Detect which cell encompasses the target text, then output its (X, Y) center coordinate. 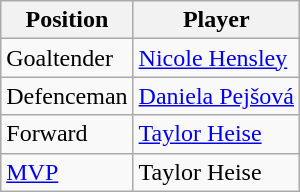
MVP (67, 172)
Forward (67, 134)
Goaltender (67, 58)
Nicole Hensley (216, 58)
Position (67, 20)
Defenceman (67, 96)
Daniela Pejšová (216, 96)
Player (216, 20)
